Return the (x, y) coordinate for the center point of the cell that contains the specified text.  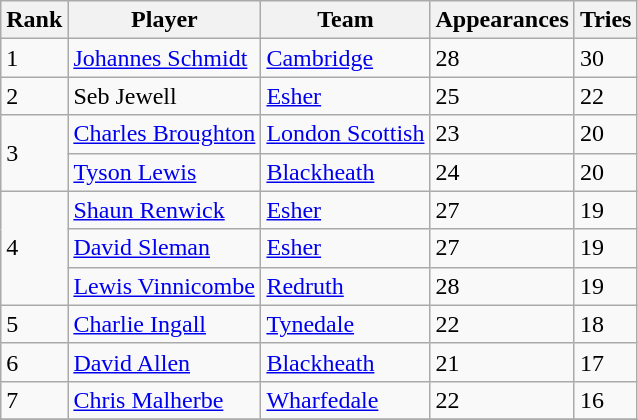
1 (34, 58)
Charlie Ingall (164, 324)
London Scottish (346, 134)
David Sleman (164, 248)
David Allen (164, 362)
Tynedale (346, 324)
30 (606, 58)
6 (34, 362)
Redruth (346, 286)
2 (34, 96)
Tries (606, 20)
Player (164, 20)
17 (606, 362)
23 (502, 134)
Rank (34, 20)
Cambridge (346, 58)
Wharfedale (346, 400)
24 (502, 172)
21 (502, 362)
Appearances (502, 20)
Johannes Schmidt (164, 58)
3 (34, 153)
Tyson Lewis (164, 172)
Lewis Vinnicombe (164, 286)
18 (606, 324)
Shaun Renwick (164, 210)
Team (346, 20)
Charles Broughton (164, 134)
16 (606, 400)
5 (34, 324)
4 (34, 248)
25 (502, 96)
Chris Malherbe (164, 400)
7 (34, 400)
Seb Jewell (164, 96)
